Identify which cell holds the provided text, then report its (x, y) central coordinate. 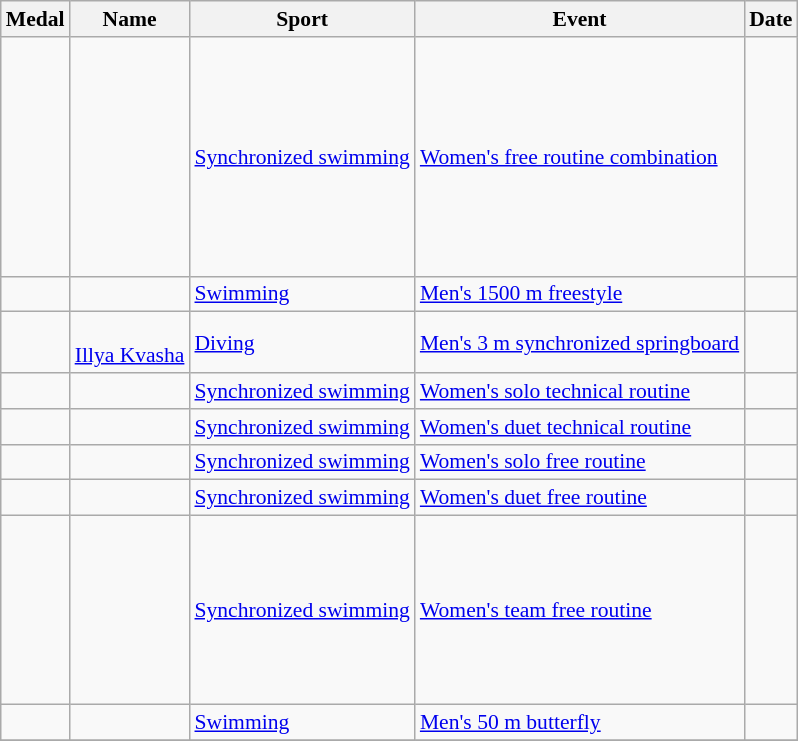
Men's 1500 m freestyle (580, 294)
Women's duet free routine (580, 498)
Event (580, 19)
Women's duet technical routine (580, 427)
Women's team free routine (580, 610)
Men's 3 m synchronized springboard (580, 342)
Women's free routine combination (580, 157)
Diving (302, 342)
Name (130, 19)
Men's 50 m butterfly (580, 722)
Women's solo technical routine (580, 391)
Medal (36, 19)
Illya Kvasha (130, 342)
Women's solo free routine (580, 462)
Date (770, 19)
Sport (302, 19)
